Extract the [X, Y] coordinate from the center of the cell holding the provided text.  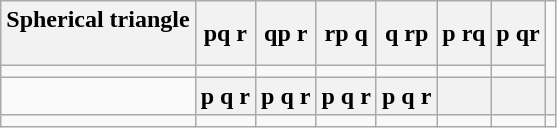
rp q [346, 34]
qp r [286, 34]
p rq [464, 34]
p qr [518, 34]
q rp [406, 34]
pq r [225, 34]
Spherical triangle [98, 34]
